Locate the cell with the specified text and output its (x, y) center coordinate. 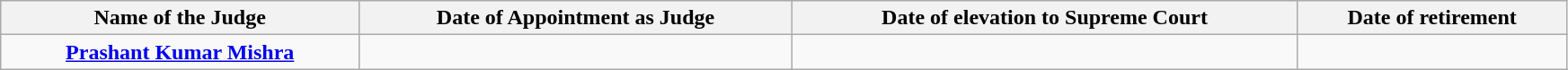
Prashant Kumar Mishra (180, 52)
Date of Appointment as Judge (576, 18)
Name of the Judge (180, 18)
Date of elevation to Supreme Court (1044, 18)
Date of retirement (1432, 18)
